Provide the (x, y) coordinate of the cell's center where the given text is located.  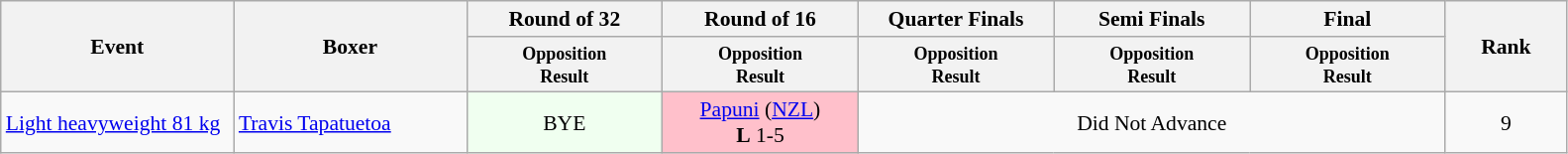
Rank (1506, 47)
Final (1348, 19)
Light heavyweight 81 kg (117, 123)
Round of 32 (565, 19)
Event (117, 47)
Semi Finals (1152, 19)
Boxer (351, 47)
Round of 16 (761, 19)
Travis Tapatuetoa (351, 123)
Papuni (NZL)L 1-5 (761, 123)
BYE (565, 123)
Quarter Finals (956, 19)
Did Not Advance (1151, 123)
9 (1506, 123)
